Pinpoint the cell where the given text exists, returning its (x, y) midpoint coordinate. 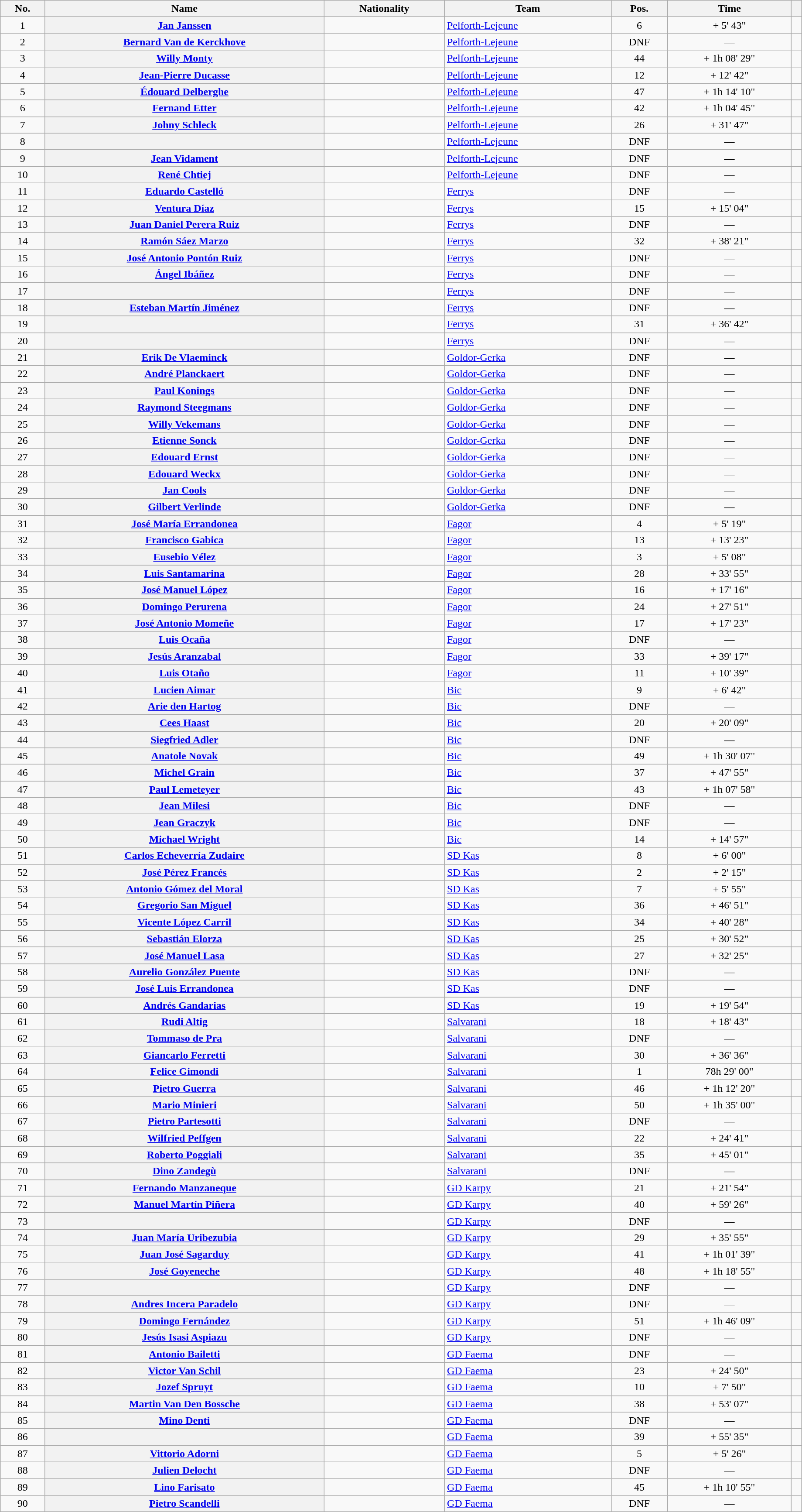
+ 1h 14' 10" (729, 92)
José Antonio Momeñe (184, 623)
José Luis Errandonea (184, 988)
+ 12' 42" (729, 75)
Felice Gimondi (184, 1072)
Juan José Sagarduy (184, 1254)
+ 31' 47" (729, 125)
+ 15' 04" (729, 208)
Juan María Uribezubia (184, 1238)
Paul Konings (184, 391)
Mino Denti (184, 1420)
Edouard Ernst (184, 457)
Tommaso de Pra (184, 1039)
Mario Minieri (184, 1105)
+ 19' 54" (729, 1005)
+ 6' 00" (729, 856)
+ 53' 07" (729, 1404)
Gregorio San Miguel (184, 905)
+ 36' 36" (729, 1055)
Willy Vekemans (184, 424)
Etienne Sonck (184, 440)
Rudi Altig (184, 1022)
68 (23, 1138)
+ 27' 51" (729, 607)
+ 5' 08" (729, 557)
Bernard Van de Kerckhove (184, 42)
83 (23, 1387)
+ 39' 17" (729, 656)
Andrés Gandarias (184, 1005)
60 (23, 1005)
87 (23, 1454)
José Manuel López (184, 590)
Carlos Echeverría Zudaire (184, 856)
Lino Farisato (184, 1487)
+ 47' 55" (729, 773)
+ 46' 51" (729, 905)
+ 38' 21" (729, 241)
Giancarlo Ferretti (184, 1055)
67 (23, 1121)
+ 1h 46' 09" (729, 1321)
Gilbert Verlinde (184, 507)
+ 21' 54" (729, 1188)
70 (23, 1171)
Ventura Díaz (184, 208)
+ 59' 26" (729, 1204)
Arie den Hartog (184, 706)
Manuel Martín Piñera (184, 1204)
Dino Zandegù (184, 1171)
89 (23, 1487)
Luis Ocaña (184, 640)
+ 1h 07' 58" (729, 789)
+ 14' 57" (729, 839)
Jan Janssen (184, 25)
Francisco Gabica (184, 540)
Team (528, 9)
Jean Vidament (184, 158)
+ 13' 23" (729, 540)
+ 7' 50" (729, 1387)
Siegfried Adler (184, 740)
76 (23, 1271)
+ 5' 19" (729, 524)
54 (23, 905)
Wilfried Peffgen (184, 1138)
+ 5' 43" (729, 25)
+ 1h 18' 55" (729, 1271)
Raymond Steegmans (184, 407)
Jean Milesi (184, 806)
Johny Schleck (184, 125)
Andres Incera Paradelo (184, 1304)
René Chtiej (184, 175)
Fernando Manzaneque (184, 1188)
78h 29' 00" (729, 1072)
Lucien Aimar (184, 689)
José Antonio Pontón Ruiz (184, 258)
No. (23, 9)
Domingo Fernández (184, 1321)
Martin Van Den Bossche (184, 1404)
Pietro Guerra (184, 1088)
+ 1h 08' 29" (729, 58)
+ 40' 28" (729, 922)
+ 10' 39" (729, 673)
85 (23, 1420)
+ 24' 41" (729, 1138)
58 (23, 972)
+ 1h 04' 45" (729, 108)
77 (23, 1288)
Pietro Scandelli (184, 1503)
+ 24' 50" (729, 1371)
+ 17' 16" (729, 590)
Time (729, 9)
Paul Lemeteyer (184, 789)
69 (23, 1155)
Domingo Perurena (184, 607)
+ 55' 35" (729, 1437)
Michel Grain (184, 773)
+ 36' 42" (729, 324)
+ 18' 43" (729, 1022)
Jean Graczyk (184, 823)
Fernand Etter (184, 108)
+ 5' 55" (729, 889)
Willy Monty (184, 58)
78 (23, 1304)
90 (23, 1503)
Sebastián Elorza (184, 939)
Jozef Spruyt (184, 1387)
73 (23, 1221)
Julien Delocht (184, 1470)
José Goyeneche (184, 1271)
Jesús Isasi Aspiazu (184, 1337)
+ 33' 55" (729, 573)
Édouard Delberghe (184, 92)
55 (23, 922)
+ 2' 15" (729, 872)
+ 35' 55" (729, 1238)
56 (23, 939)
Anatole Novak (184, 756)
71 (23, 1188)
+ 30' 52" (729, 939)
+ 1h 10' 55" (729, 1487)
André Planckaert (184, 374)
Ángel Ibáñez (184, 274)
Name (184, 9)
57 (23, 955)
+ 32' 25" (729, 955)
Antonio Bailetti (184, 1354)
59 (23, 988)
63 (23, 1055)
66 (23, 1105)
Jan Cools (184, 490)
Victor Van Schil (184, 1371)
+ 1h 30' 07" (729, 756)
Ramón Sáez Marzo (184, 241)
Michael Wright (184, 839)
81 (23, 1354)
+ 5' 26" (729, 1454)
Erik De Vlaeminck (184, 357)
74 (23, 1238)
82 (23, 1371)
Luis Otaño (184, 673)
+ 45' 01" (729, 1155)
José Manuel Lasa (184, 955)
Eusebio Vélez (184, 557)
52 (23, 872)
+ 6' 42" (729, 689)
Vicente López Carril (184, 922)
Jesús Aranzabal (184, 656)
Jean-Pierre Ducasse (184, 75)
75 (23, 1254)
Juan Daniel Perera Ruiz (184, 225)
+ 1h 35' 00" (729, 1105)
Cees Haast (184, 723)
61 (23, 1022)
86 (23, 1437)
José María Errandonea (184, 524)
Luis Santamarina (184, 573)
Nationality (384, 9)
Antonio Gómez del Moral (184, 889)
79 (23, 1321)
+ 1h 01' 39" (729, 1254)
+ 20' 09" (729, 723)
Roberto Poggiali (184, 1155)
Aurelio González Puente (184, 972)
65 (23, 1088)
72 (23, 1204)
64 (23, 1072)
+ 17' 23" (729, 623)
Vittorio Adorni (184, 1454)
José Pérez Francés (184, 872)
84 (23, 1404)
88 (23, 1470)
Esteban Martín Jiménez (184, 308)
62 (23, 1039)
53 (23, 889)
Eduardo Castelló (184, 191)
+ 1h 12' 20" (729, 1088)
Pos. (639, 9)
80 (23, 1337)
Edouard Weckx (184, 473)
Pietro Partesotti (184, 1121)
